Detect which cell encompasses the target text, then output its (x, y) center coordinate. 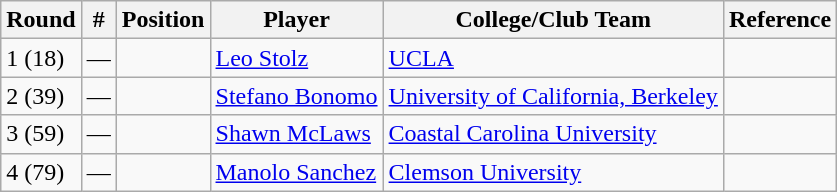
University of California, Berkeley (553, 96)
4 (79) (41, 172)
Manolo Sanchez (296, 172)
2 (39) (41, 96)
Leo Stolz (296, 58)
Stefano Bonomo (296, 96)
Clemson University (553, 172)
1 (18) (41, 58)
Position (163, 20)
College/Club Team (553, 20)
Round (41, 20)
Shawn McLaws (296, 134)
# (98, 20)
UCLA (553, 58)
Reference (780, 20)
Player (296, 20)
Coastal Carolina University (553, 134)
3 (59) (41, 134)
